Output the (x, y) coordinate of the center of the cell containing the given text.  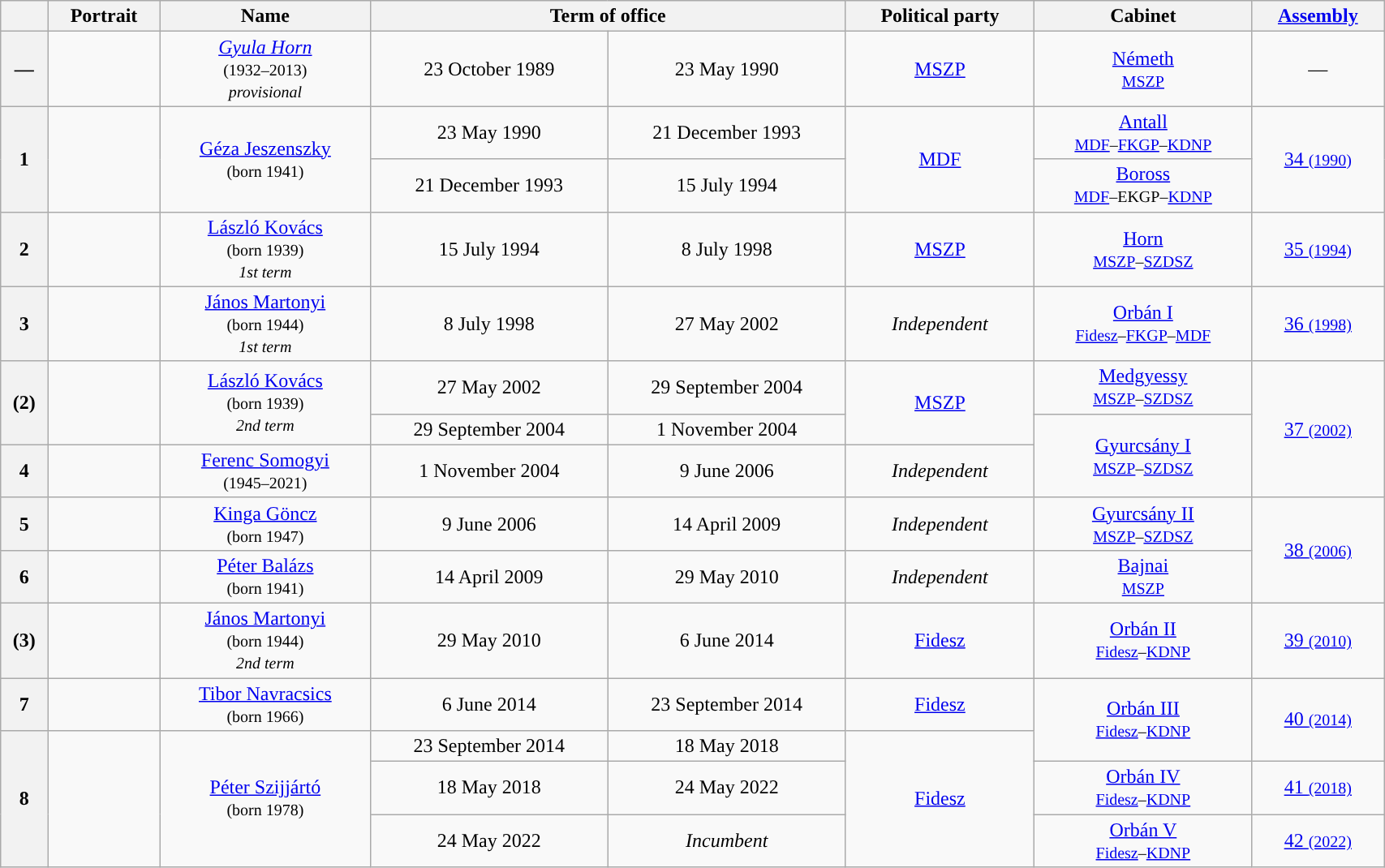
HornMSZP–SZDSZ (1143, 249)
2 (24, 249)
Portrait (104, 16)
Kinga Göncz(born 1947) (265, 524)
41 (2018) (1318, 789)
36 (1998) (1318, 324)
34 (1990) (1318, 159)
5 (24, 524)
Political party (940, 16)
23 October 1989 (488, 69)
BorossMDF–EKGP–KDNP (1143, 185)
(3) (24, 640)
3 (24, 324)
42 (2022) (1318, 840)
7 (24, 704)
Orbán VFidesz–KDNP (1143, 840)
NémethMSZP (1143, 69)
Ferenc Somogyi(1945–2021) (265, 471)
35 (1994) (1318, 249)
Assembly (1318, 16)
BajnaiMSZP (1143, 576)
Orbán IFidesz–FKGP–MDF (1143, 324)
Name (265, 16)
János Martonyi(born 1944)2nd term (265, 640)
Gyurcsány IIMSZP–SZDSZ (1143, 524)
János Martonyi(born 1944)1st term (265, 324)
László Kovács(born 1939)2nd term (265, 402)
39 (2010) (1318, 640)
Orbán IVFidesz–KDNP (1143, 789)
8 (24, 799)
38 (2006) (1318, 550)
MedgyessyMSZP–SZDSZ (1143, 388)
Orbán IIIFidesz–KDNP (1143, 720)
1 (24, 159)
Péter Szijjártó(born 1978) (265, 799)
Tibor Navracsics(born 1966) (265, 704)
4 (24, 471)
Gyurcsány IMSZP–SZDSZ (1143, 456)
Orbán IIFidesz–KDNP (1143, 640)
Incumbent (727, 840)
37 (2002) (1318, 429)
Gyula Horn(1932–2013)provisional (265, 69)
Cabinet (1143, 16)
40 (2014) (1318, 720)
(2) (24, 402)
László Kovács(born 1939)1st term (265, 249)
6 (24, 576)
Term of office (608, 16)
MDF (940, 159)
AntallMDF–FKGP–KDNP (1143, 133)
Géza Jeszenszky(born 1941) (265, 159)
Péter Balázs(born 1941) (265, 576)
